Detect which cell encompasses the target text, then output its (x, y) center coordinate. 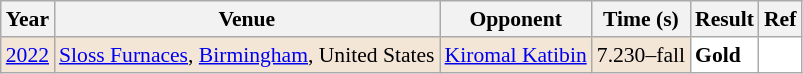
7.230–fall (641, 55)
Year (28, 19)
Venue (247, 19)
2022 (28, 55)
Gold (724, 55)
Opponent (516, 19)
Kiromal Katibin (516, 55)
Ref (780, 19)
Sloss Furnaces, Birmingham, United States (247, 55)
Result (724, 19)
Time (s) (641, 19)
